For the text-containing cell, return its midpoint in (X, Y) coordinate format. 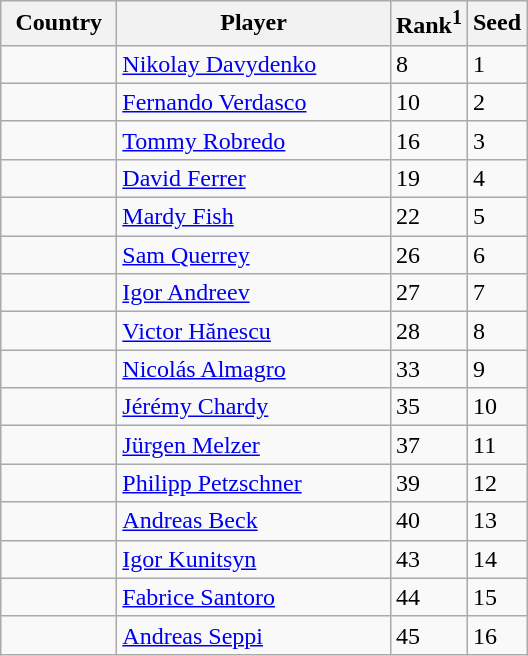
14 (496, 559)
7 (496, 293)
3 (496, 140)
28 (428, 331)
Igor Kunitsyn (254, 559)
6 (496, 255)
Country (59, 24)
9 (496, 369)
Sam Querrey (254, 255)
37 (428, 445)
Nicolás Almagro (254, 369)
35 (428, 407)
Seed (496, 24)
Andreas Seppi (254, 635)
Nikolay Davydenko (254, 64)
Tommy Robredo (254, 140)
44 (428, 597)
5 (496, 217)
Fabrice Santoro (254, 597)
27 (428, 293)
13 (496, 521)
1 (496, 64)
40 (428, 521)
11 (496, 445)
Fernando Verdasco (254, 102)
15 (496, 597)
4 (496, 178)
Jérémy Chardy (254, 407)
Philipp Petzschner (254, 483)
Mardy Fish (254, 217)
Jürgen Melzer (254, 445)
22 (428, 217)
Igor Andreev (254, 293)
43 (428, 559)
2 (496, 102)
26 (428, 255)
Player (254, 24)
12 (496, 483)
33 (428, 369)
Andreas Beck (254, 521)
David Ferrer (254, 178)
19 (428, 178)
Victor Hănescu (254, 331)
45 (428, 635)
Rank1 (428, 24)
39 (428, 483)
